Determine the [X, Y] coordinate at the center of the cell enclosing the given text.  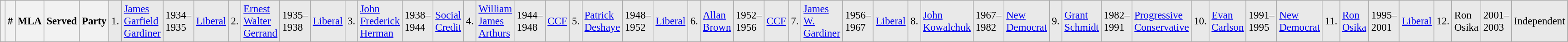
Evan Carlson [1227, 21]
1956–1967 [858, 21]
11. [1331, 21]
James Garfield Gardiner [142, 21]
James W. Gardiner [822, 21]
Social Credit [448, 21]
5. [576, 21]
Allan Brown [717, 21]
1991–1995 [1261, 21]
1. [115, 21]
9. [1056, 21]
Patrick Deshaye [602, 21]
MLA [30, 21]
1934–1935 [179, 21]
10. [1200, 21]
4. [470, 21]
1948–1952 [638, 21]
8. [914, 21]
1938–1944 [417, 21]
1995–2001 [1384, 21]
1982–1991 [1117, 21]
John Kowalchuk [947, 21]
Served [62, 21]
1944–1948 [530, 21]
Grant Schmidt [1082, 21]
Ernest Walter Gerrand [261, 21]
1952–1956 [749, 21]
1967–1982 [988, 21]
2. [235, 21]
7. [795, 21]
6. [694, 21]
2001–2003 [1496, 21]
John Frederick Herman [380, 21]
Party [94, 21]
3. [352, 21]
Progressive Conservative [1162, 21]
Independent [1540, 21]
# [10, 21]
12. [1443, 21]
1935–1938 [295, 21]
William James Arthurs [495, 21]
